Capture the cell that displays the provided text and extract its [x, y] central coordinate. 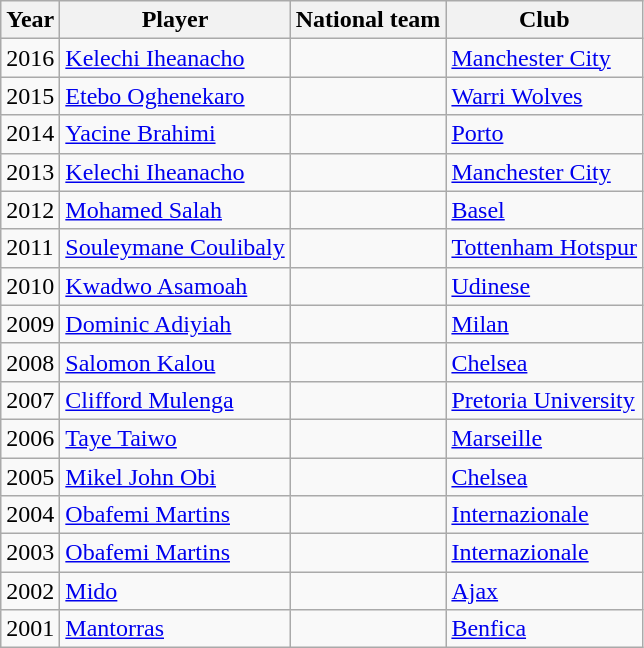
Porto [544, 134]
Yacine Brahimi [175, 134]
Taye Taiwo [175, 438]
Mohamed Salah [175, 210]
Udinese [544, 286]
2009 [30, 324]
2011 [30, 248]
2013 [30, 172]
Salomon Kalou [175, 362]
Player [175, 20]
Basel [544, 210]
2006 [30, 438]
2004 [30, 515]
2007 [30, 400]
Mikel John Obi [175, 477]
National team [368, 20]
Dominic Adiyiah [175, 324]
2003 [30, 553]
2002 [30, 591]
Marseille [544, 438]
Year [30, 20]
2010 [30, 286]
Clifford Mulenga [175, 400]
Etebo Oghenekaro [175, 96]
Warri Wolves [544, 96]
2012 [30, 210]
Mantorras [175, 629]
2001 [30, 629]
2015 [30, 96]
2014 [30, 134]
2005 [30, 477]
Pretoria University [544, 400]
Milan [544, 324]
Kwadwo Asamoah [175, 286]
Club [544, 20]
2008 [30, 362]
2016 [30, 58]
Tottenham Hotspur [544, 248]
Ajax [544, 591]
Mido [175, 591]
Souleymane Coulibaly [175, 248]
Benfica [544, 629]
